Capture the cell that displays the provided text and extract its [x, y] central coordinate. 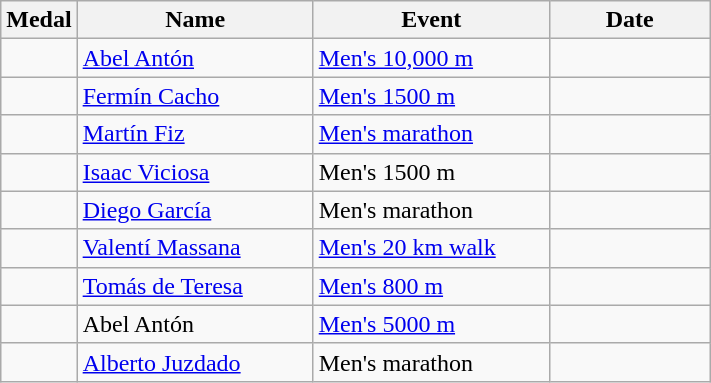
Men's 10,000 m [431, 58]
Men's 20 km walk [431, 248]
Valentí Massana [195, 248]
Fermín Cacho [195, 96]
Medal [39, 20]
Men's 800 m [431, 286]
Event [431, 20]
Diego García [195, 210]
Tomás de Teresa [195, 286]
Isaac Viciosa [195, 172]
Martín Fiz [195, 134]
Alberto Juzdado [195, 362]
Name [195, 20]
Men's 5000 m [431, 324]
Date [630, 20]
